Pinpoint the cell where the given text exists, returning its [X, Y] midpoint coordinate. 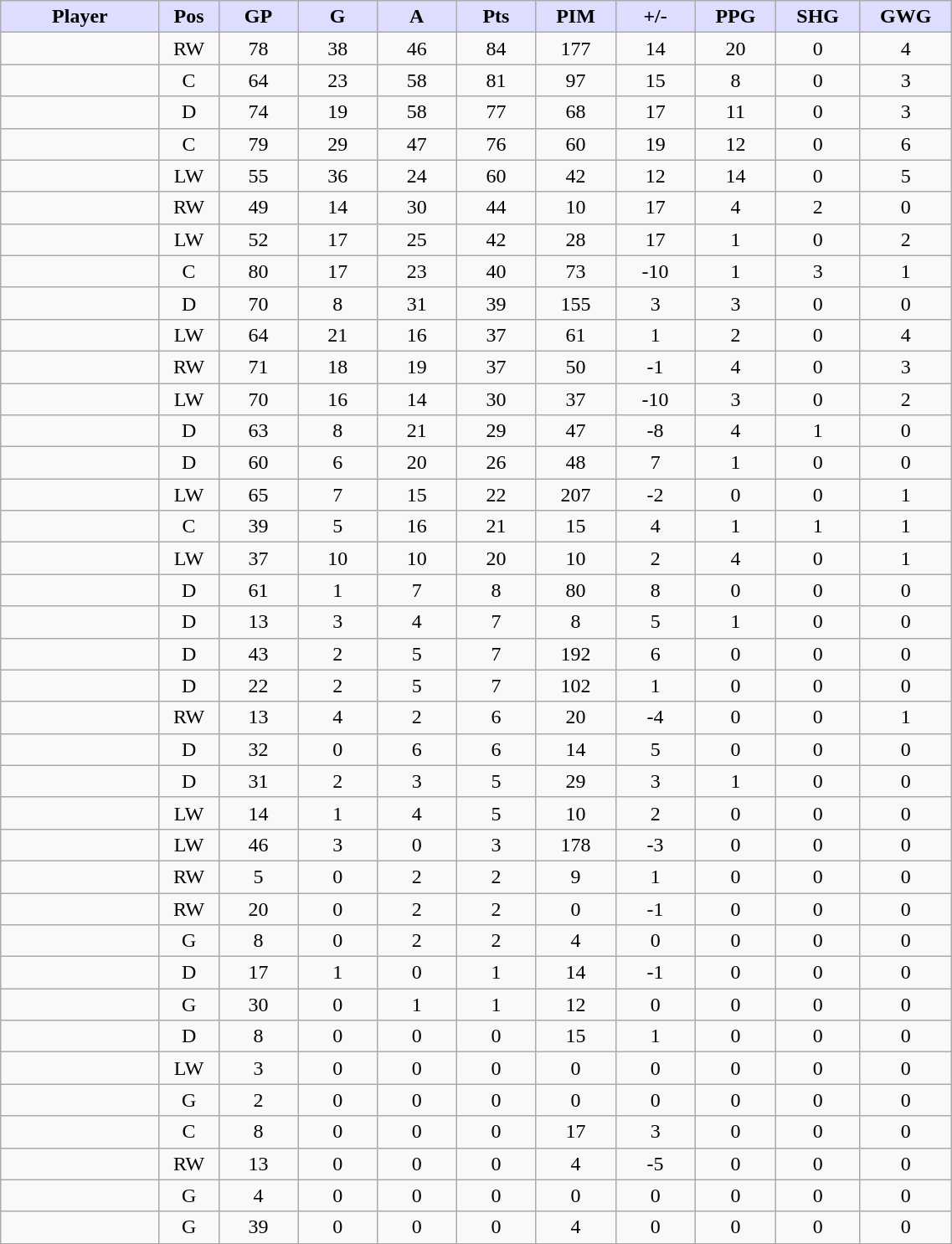
-8 [655, 431]
76 [496, 144]
73 [576, 271]
52 [258, 239]
74 [258, 112]
Player [80, 17]
25 [417, 239]
55 [258, 176]
SHG [818, 17]
11 [735, 112]
Pos [189, 17]
63 [258, 431]
192 [576, 654]
24 [417, 176]
155 [576, 303]
81 [496, 80]
A [417, 17]
38 [338, 49]
48 [576, 463]
102 [576, 686]
44 [496, 208]
-2 [655, 495]
9 [576, 876]
-3 [655, 845]
207 [576, 495]
43 [258, 654]
-4 [655, 717]
28 [576, 239]
PPG [735, 17]
GWG [905, 17]
PIM [576, 17]
68 [576, 112]
26 [496, 463]
178 [576, 845]
36 [338, 176]
40 [496, 271]
79 [258, 144]
GP [258, 17]
32 [258, 749]
84 [496, 49]
49 [258, 208]
177 [576, 49]
50 [576, 367]
78 [258, 49]
97 [576, 80]
-5 [655, 1164]
18 [338, 367]
+/- [655, 17]
71 [258, 367]
65 [258, 495]
77 [496, 112]
Pts [496, 17]
